For the text-containing cell, return its midpoint in (x, y) coordinate format. 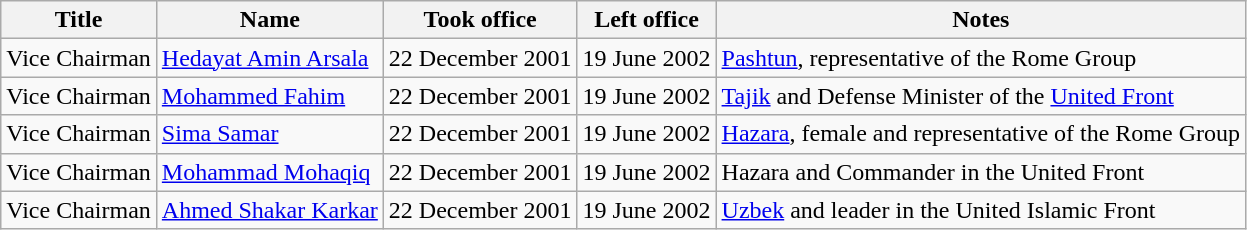
Mohammad Mohaqiq (270, 172)
Sima Samar (270, 134)
Left office (646, 20)
Notes (981, 20)
Took office (480, 20)
Tajik and Defense Minister of the United Front (981, 96)
Hazara and Commander in the United Front (981, 172)
Ahmed Shakar Karkar (270, 210)
Pashtun, representative of the Rome Group (981, 58)
Uzbek and leader in the United Islamic Front (981, 210)
Hazara, female and representative of the Rome Group (981, 134)
Hedayat Amin Arsala (270, 58)
Mohammed Fahim (270, 96)
Name (270, 20)
Title (79, 20)
